Capture the cell that displays the provided text and extract its (X, Y) central coordinate. 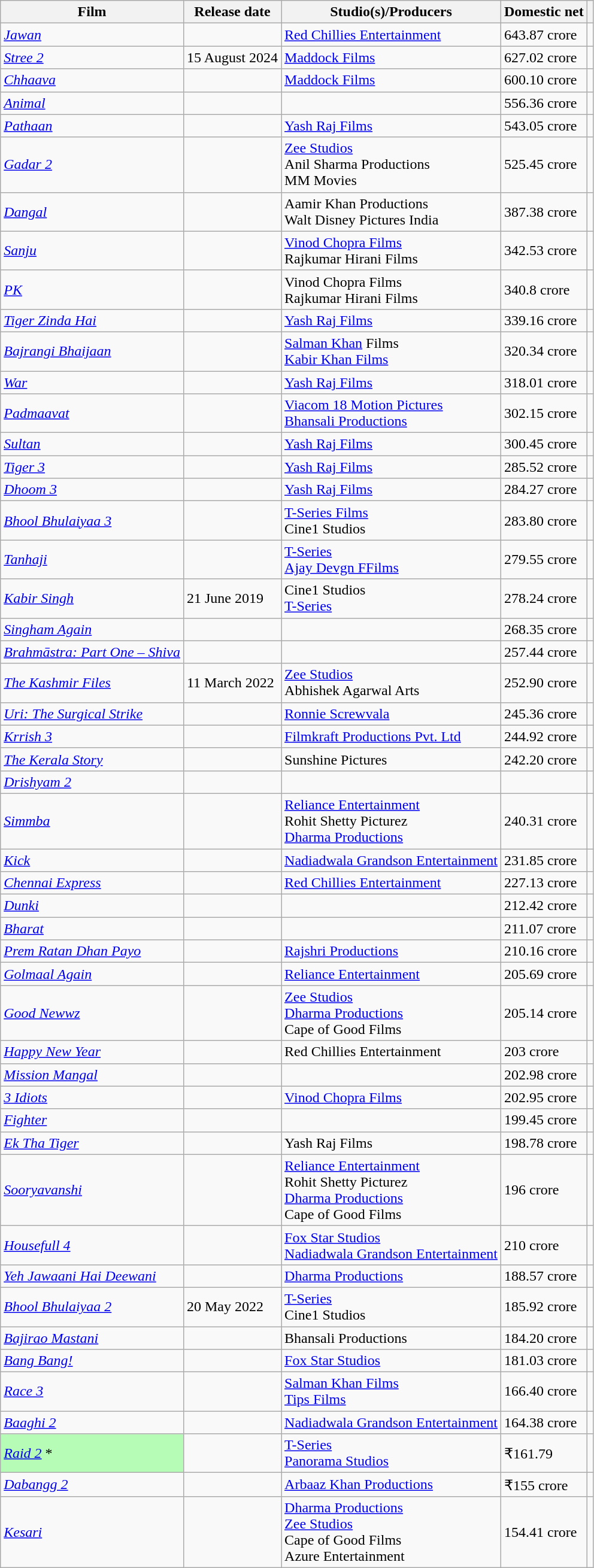
Raid 2 * (92, 1454)
184.20 crore (544, 1338)
15 August 2024 (232, 57)
T-Series FilmsCine1 Studios (392, 521)
Chennai Express (92, 883)
387.38 crore (544, 212)
Brahmāstra: Part One – Shiva (92, 652)
283.80 crore (544, 521)
205.14 crore (544, 1013)
340.8 crore (544, 290)
Salman Khan FilmsKabir Khan Films (392, 351)
154.41 crore (544, 1531)
Studio(s)/Producers (392, 12)
PK (92, 290)
Viacom 18 Motion PicturesBhansali Productions (392, 413)
Mission Mangal (92, 1075)
Sooryavanshi (92, 1190)
205.69 crore (544, 974)
₹155 crore (544, 1485)
212.42 crore (544, 906)
Bajrangi Bhaijaan (92, 351)
Release date (232, 12)
627.02 crore (544, 57)
Good Newwz (92, 1013)
Chhaava (92, 80)
257.44 crore (544, 652)
20 May 2022 (232, 1306)
Arbaaz Khan Productions (392, 1485)
Dharma ProductionsZee StudiosCape of Good FilmsAzure Entertainment (392, 1531)
Fox Star StudiosNadiadwala Grandson Entertainment (392, 1245)
196 crore (544, 1190)
Domestic net (544, 12)
Fox Star Studios (392, 1361)
Cine1 StudiosT-Series (392, 599)
Bhansali Productions (392, 1338)
202.98 crore (544, 1075)
240.31 crore (544, 821)
525.45 crore (544, 165)
Animal (92, 103)
Salman Khan Films Tips Films (392, 1391)
War (92, 383)
Drishyam 2 (92, 782)
Film (92, 12)
Pathaan (92, 126)
242.20 crore (544, 759)
Ek Tha Tiger (92, 1143)
Bhool Bhulaiyaa 2 (92, 1306)
210.16 crore (544, 951)
Prem Ratan Dhan Payo (92, 951)
227.13 crore (544, 883)
302.15 crore (544, 413)
Singham Again (92, 629)
Sunshine Pictures (392, 759)
Kesari (92, 1531)
Housefull 4 (92, 1245)
Reliance Entertainment (392, 974)
Zee StudiosAbhishek Agarwal Arts (392, 683)
Reliance EntertainmentRohit Shetty PicturezDharma ProductionsCape of Good Films (392, 1190)
Yeh Jawaani Hai Deewani (92, 1276)
11 March 2022 (232, 683)
543.05 crore (544, 126)
Filmkraft Productions Pvt. Ltd (392, 736)
279.55 crore (544, 559)
Jawan (92, 35)
342.53 crore (544, 250)
Race 3 (92, 1391)
21 June 2019 (232, 599)
268.35 crore (544, 629)
T-SeriesAjay Devgn FFilms (392, 559)
T-SeriesCine1 Studios (392, 1306)
166.40 crore (544, 1391)
198.78 crore (544, 1143)
643.87 crore (544, 35)
231.85 crore (544, 860)
Sanju (92, 250)
339.16 crore (544, 320)
Simmba (92, 821)
Tiger Zinda Hai (92, 320)
244.92 crore (544, 736)
Stree 2 (92, 57)
Padmaavat (92, 413)
Happy New Year (92, 1052)
Zee StudiosAnil Sharma ProductionsMM Movies (392, 165)
Krrish 3 (92, 736)
210 crore (544, 1245)
199.45 crore (544, 1120)
Rajshri Productions (392, 951)
Dabangg 2 (92, 1485)
Aamir Khan ProductionsWalt Disney Pictures India (392, 212)
Sultan (92, 444)
164.38 crore (544, 1423)
600.10 crore (544, 80)
300.45 crore (544, 444)
The Kerala Story (92, 759)
3 Idiots (92, 1097)
Dangal (92, 212)
285.52 crore (544, 467)
Bajirao Mastani (92, 1338)
Tanhaji (92, 559)
203 crore (544, 1052)
Kick (92, 860)
Bang Bang! (92, 1361)
Fighter (92, 1120)
Zee StudiosDharma ProductionsCape of Good Films (392, 1013)
Reliance EntertainmentRohit Shetty PicturezDharma Productions (392, 821)
188.57 crore (544, 1276)
Vinod Chopra Films (392, 1097)
Golmaal Again (92, 974)
211.07 crore (544, 929)
Tiger 3 (92, 467)
318.01 crore (544, 383)
Bhool Bhulaiyaa 3 (92, 521)
T-SeriesPanorama Studios (392, 1454)
245.36 crore (544, 714)
Dharma Productions (392, 1276)
Kabir Singh (92, 599)
278.24 crore (544, 599)
Dhoom 3 (92, 490)
Baaghi 2 (92, 1423)
185.92 crore (544, 1306)
The Kashmir Files (92, 683)
Bharat (92, 929)
320.34 crore (544, 351)
556.36 crore (544, 103)
284.27 crore (544, 490)
252.90 crore (544, 683)
Ronnie Screwvala (392, 714)
Uri: The Surgical Strike (92, 714)
Dunki (92, 906)
Gadar 2 (92, 165)
₹161.79 (544, 1454)
202.95 crore (544, 1097)
181.03 crore (544, 1361)
